Scan for the cell matching the given text and deliver its (x, y) coordinate at center. 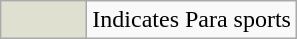
Indicates Para sports (192, 20)
